Determine the [x, y] coordinate at the center of the cell enclosing the given text.  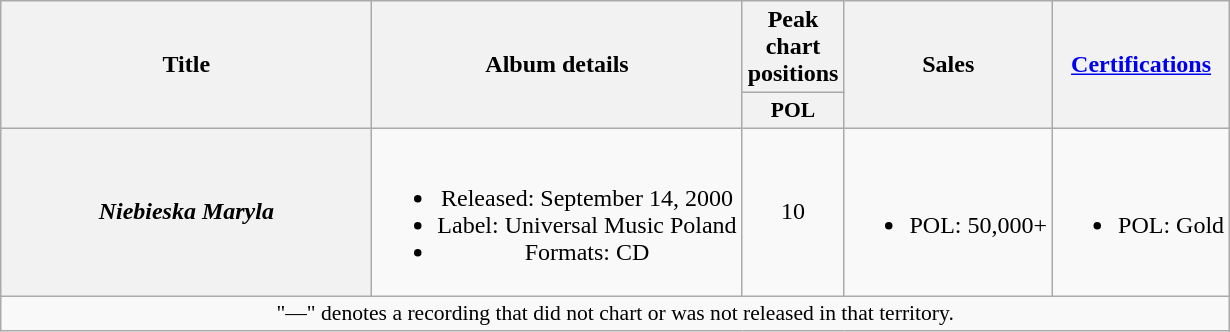
POL [793, 111]
POL: Gold [1142, 212]
Title [186, 65]
POL: 50,000+ [948, 212]
Released: September 14, 2000Label: Universal Music PolandFormats: CD [557, 212]
"—" denotes a recording that did not chart or was not released in that territory. [616, 314]
10 [793, 212]
Peak chart positions [793, 47]
Certifications [1142, 65]
Sales [948, 65]
Album details [557, 65]
Niebieska Maryla [186, 212]
